Return the (x, y) coordinate for the center point of the cell that contains the specified text.  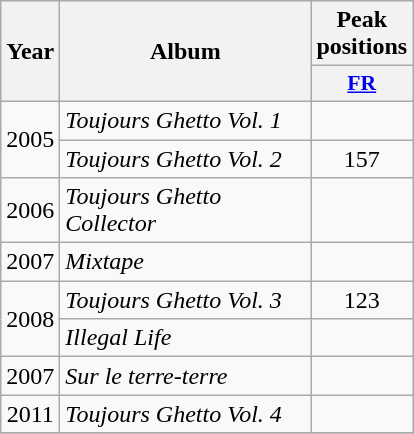
2011 (30, 414)
Toujours Ghetto Collector (186, 210)
Mixtape (186, 262)
Toujours Ghetto Vol. 3 (186, 300)
2005 (30, 139)
Toujours Ghetto Vol. 4 (186, 414)
123 (362, 300)
Year (30, 52)
2008 (30, 319)
Toujours Ghetto Vol. 2 (186, 159)
Sur le terre-terre (186, 376)
FR (362, 84)
Illegal Life (186, 338)
157 (362, 159)
Toujours Ghetto Vol. 1 (186, 120)
Album (186, 52)
Peak positions (362, 34)
2006 (30, 210)
